Extract the [X, Y] coordinate from the center of the cell holding the provided text.  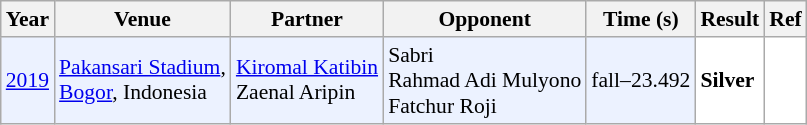
Pakansari Stadium, Bogor, Indonesia [142, 80]
Venue [142, 19]
Year [28, 19]
fall–23.492 [640, 80]
Kiromal Katibin Zaenal Aripin [307, 80]
Opponent [484, 19]
Ref [785, 19]
Result [730, 19]
Sabri Rahmad Adi Mulyono Fatchur Roji [484, 80]
2019 [28, 80]
Partner [307, 19]
Time (s) [640, 19]
Silver [730, 80]
